Search for the cell housing the specified text and yield its (X, Y) center coordinate. 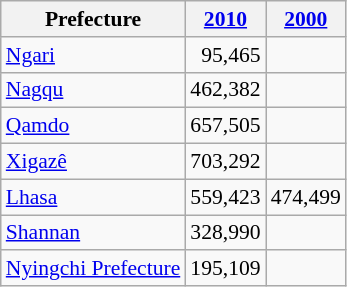
2000 (306, 19)
703,292 (225, 162)
559,423 (225, 197)
328,990 (225, 233)
Prefecture (94, 19)
95,465 (225, 55)
657,505 (225, 126)
Shannan (94, 233)
Nagqu (94, 90)
Nyingchi Prefecture (94, 269)
462,382 (225, 90)
195,109 (225, 269)
Xigazê (94, 162)
Ngari (94, 55)
474,499 (306, 197)
Qamdo (94, 126)
Lhasa (94, 197)
2010 (225, 19)
